Provide the [x, y] coordinate of the cell's center where the given text is located.  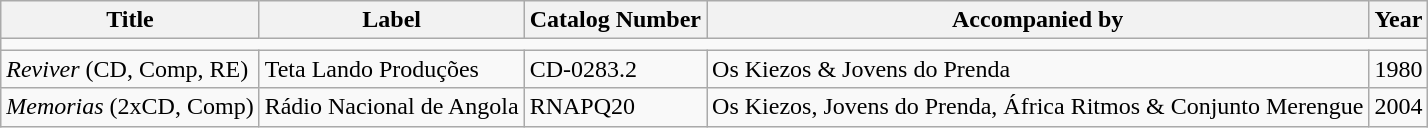
Memorias (2xCD, Comp) [130, 107]
Os Kiezos, Jovens do Prenda, África Ritmos & Conjunto Merengue [1038, 107]
Rádio Nacional de Angola [392, 107]
CD-0283.2 [615, 69]
RNAPQ20 [615, 107]
Catalog Number [615, 20]
Accompanied by [1038, 20]
Reviver (CD, Comp, RE) [130, 69]
2004 [1398, 107]
Os Kiezos & Jovens do Prenda [1038, 69]
Title [130, 20]
Teta Lando Produções [392, 69]
Label [392, 20]
Year [1398, 20]
1980 [1398, 69]
